Locate the cell with the specified text and output its [X, Y] center coordinate. 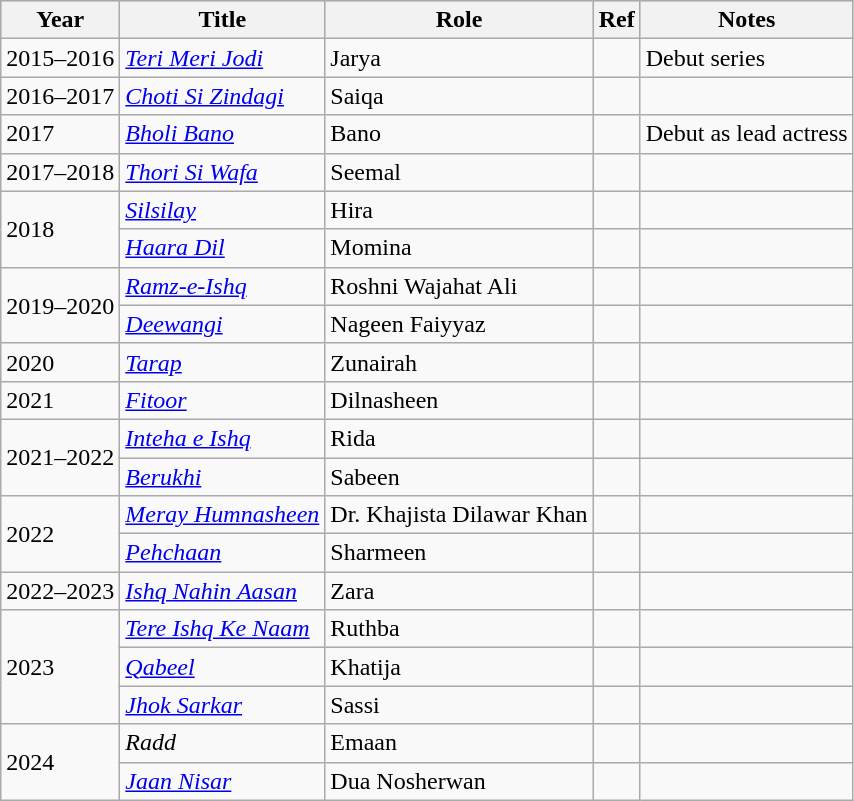
Sharmeen [459, 553]
Notes [746, 20]
Tarap [222, 362]
Role [459, 20]
Rida [459, 438]
2017 [60, 134]
Hira [459, 210]
Choti Si Zindagi [222, 96]
Seemal [459, 172]
Radd [222, 743]
2022 [60, 534]
2021–2022 [60, 457]
Debut as lead actress [746, 134]
Saiqa [459, 96]
Inteha e Ishq [222, 438]
2024 [60, 762]
Meray Humnasheen [222, 515]
Silsilay [222, 210]
Haara Dil [222, 248]
Emaan [459, 743]
Ruthba [459, 629]
Year [60, 20]
2020 [60, 362]
Roshni Wajahat Ali [459, 286]
Dua Nosherwan [459, 781]
Ramz-e-Ishq [222, 286]
Dr. Khajista Dilawar Khan [459, 515]
Deewangi [222, 324]
2019–2020 [60, 305]
Title [222, 20]
2022–2023 [60, 591]
Bano [459, 134]
Zunairah [459, 362]
2021 [60, 400]
2016–2017 [60, 96]
Debut series [746, 58]
Ishq Nahin Aasan [222, 591]
2023 [60, 667]
Fitoor [222, 400]
2015–2016 [60, 58]
Zara [459, 591]
2017–2018 [60, 172]
Pehchaan [222, 553]
Ref [616, 20]
Jhok Sarkar [222, 705]
Tere Ishq Ke Naam [222, 629]
2018 [60, 229]
Bholi Bano [222, 134]
Sabeen [459, 477]
Sassi [459, 705]
Berukhi [222, 477]
Qabeel [222, 667]
Jaan Nisar [222, 781]
Jarya [459, 58]
Dilnasheen [459, 400]
Nageen Faiyyaz [459, 324]
Thori Si Wafa [222, 172]
Teri Meri Jodi [222, 58]
Momina [459, 248]
Khatija [459, 667]
